Locate the cell with the specified text and output its (X, Y) center coordinate. 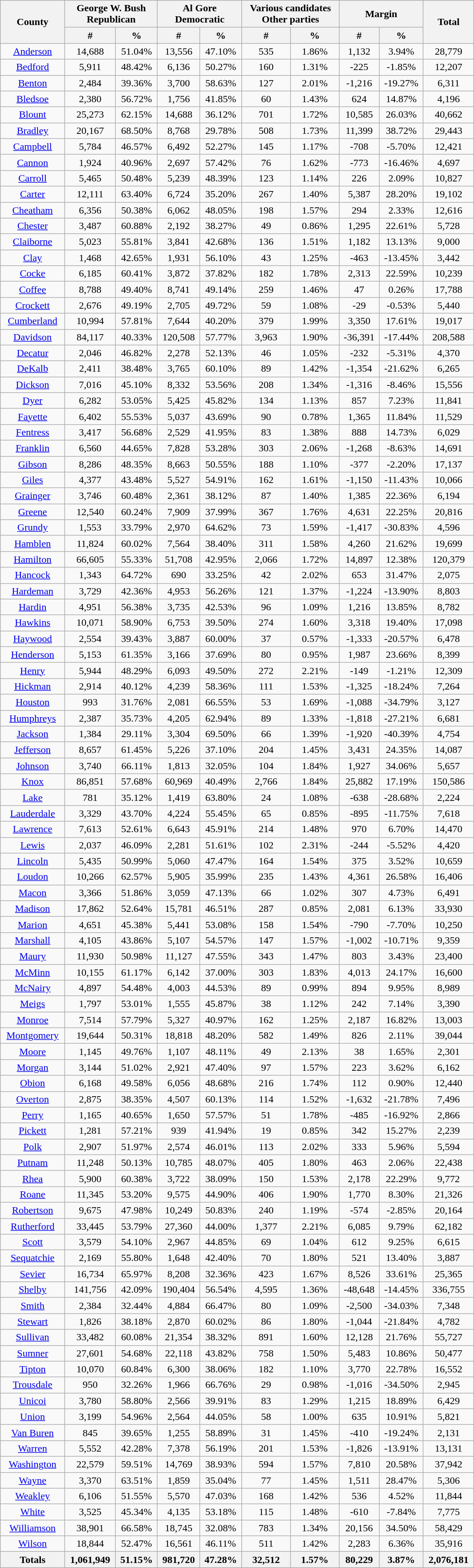
59.51% (137, 1464)
51.61% (221, 845)
51.97% (137, 1147)
1.31% (315, 67)
44.90% (221, 1194)
Giles (33, 480)
Total (449, 22)
4,196 (449, 99)
66.55% (221, 702)
58.36% (221, 686)
58.63% (221, 83)
3,487 (90, 226)
Haywood (33, 639)
115 (266, 1512)
-36,391 (359, 337)
38,901 (90, 1528)
24.17% (401, 972)
405 (266, 1163)
1,132 (359, 51)
781 (90, 798)
-27.21% (401, 718)
53.08% (221, 924)
48.11% (221, 1052)
0.90% (401, 1083)
50,477 (449, 1353)
14,470 (449, 829)
3,735 (178, 607)
51.86% (137, 893)
274 (266, 623)
53.56% (221, 385)
Macon (33, 893)
Williamson (33, 1528)
14,897 (359, 559)
333 (359, 1147)
12,421 (449, 146)
-610 (359, 1512)
1,419 (178, 798)
-16.92% (401, 1115)
60.00% (221, 639)
508 (266, 131)
Lawrence (33, 829)
7,644 (178, 321)
1.73% (315, 131)
141,756 (90, 1290)
Al GoreDemocratic (200, 14)
42.95% (221, 559)
56.26% (221, 591)
20,816 (449, 512)
758 (266, 1353)
Morgan (33, 1067)
-574 (359, 1210)
803 (359, 956)
6,282 (90, 400)
1,165 (90, 1115)
2,870 (178, 1321)
4.73% (401, 893)
Fayette (33, 416)
58,429 (449, 1528)
10,066 (449, 480)
6,724 (178, 194)
6,402 (90, 416)
6,429 (449, 1401)
3.94% (401, 51)
6,492 (178, 146)
-34.50% (401, 1385)
16.82% (401, 1020)
44.65% (137, 448)
Hardin (33, 607)
53 (266, 702)
6,478 (449, 639)
-377 (359, 464)
22,438 (449, 1163)
1.04% (315, 1242)
3,318 (359, 623)
32.36% (221, 1274)
8,657 (90, 750)
21.62% (401, 544)
19,699 (449, 544)
1.51% (315, 242)
45.34% (137, 1512)
33.25% (221, 575)
Bledsoe (33, 99)
22.25% (401, 512)
2,564 (178, 1417)
1,859 (178, 1480)
1,468 (90, 258)
6,491 (449, 893)
1.50% (315, 1353)
-11.43% (401, 480)
7.14% (401, 1004)
-7.84% (401, 1512)
-14.45% (401, 1290)
6,185 (90, 274)
8,788 (90, 289)
Hickman (33, 686)
-8.46% (401, 385)
3,350 (359, 321)
4,651 (90, 924)
58.89% (221, 1432)
54.57% (221, 940)
64.72% (137, 575)
38.35% (137, 1099)
10,994 (90, 321)
120,379 (449, 559)
367 (266, 512)
1.13% (315, 400)
3,199 (90, 1417)
1.59% (315, 528)
150 (266, 1178)
47.03% (221, 1496)
Maury (33, 956)
Sullivan (33, 1337)
5,911 (90, 67)
342 (359, 1131)
33,445 (90, 1226)
21.76% (401, 1337)
993 (90, 702)
-34.03% (401, 1306)
58.80% (137, 1401)
Van Buren (33, 1432)
Overton (33, 1099)
2,301 (449, 1052)
12,616 (449, 210)
Cheatham (33, 210)
1,966 (178, 1385)
32.08% (221, 1528)
204 (266, 750)
60.48% (137, 496)
-30.83% (401, 528)
26.58% (401, 877)
6,753 (178, 623)
2,380 (90, 99)
3,746 (90, 496)
4,377 (90, 480)
47.28% (221, 1560)
Lincoln (33, 861)
45.38% (137, 924)
40.97% (221, 1020)
511 (266, 1544)
60 (266, 99)
6,643 (178, 829)
5,905 (178, 877)
43.48% (137, 480)
2,574 (178, 1147)
55.53% (137, 416)
-1,818 (359, 718)
5,440 (449, 305)
5,594 (449, 1147)
97 (266, 1067)
10,250 (449, 924)
52.13% (221, 353)
1,756 (178, 99)
-773 (359, 162)
5,570 (178, 1496)
1,295 (359, 226)
2,411 (90, 369)
5,306 (449, 1480)
6,162 (449, 1067)
-1,417 (359, 528)
1.86% (315, 51)
Putnam (33, 1163)
5,060 (178, 861)
Hancock (33, 575)
4,135 (178, 1512)
259 (266, 289)
267 (266, 194)
33.61% (401, 1274)
0.26% (401, 289)
41.85% (221, 99)
Chester (33, 226)
39,044 (449, 1036)
-2.20% (401, 464)
32,512 (266, 1560)
2,875 (90, 1099)
3,059 (178, 893)
123 (266, 178)
-21.78% (401, 1099)
10,266 (90, 877)
2,239 (449, 1131)
47.10% (221, 51)
2,278 (178, 353)
14.73% (401, 432)
4,631 (359, 512)
-790 (359, 924)
Clay (33, 258)
4,239 (178, 686)
16,561 (178, 1544)
Lauderdale (33, 813)
24 (266, 798)
-1,044 (359, 1321)
32.44% (137, 1306)
Monroe (33, 1020)
535 (266, 51)
7,496 (449, 1099)
42.36% (137, 591)
Warren (33, 1448)
701 (266, 115)
17,137 (449, 464)
55.81% (137, 242)
Obion (33, 1083)
127 (266, 83)
2.13% (315, 1052)
56.54% (221, 1290)
87 (266, 496)
Houston (33, 702)
1,555 (178, 1004)
59 (266, 305)
19,017 (449, 321)
39.65% (137, 1432)
56.68% (137, 432)
7,909 (178, 512)
65 (266, 813)
-1,316 (359, 385)
Loudon (33, 877)
55.45% (221, 813)
3,431 (359, 750)
242 (359, 1004)
Cannon (33, 162)
16,600 (449, 972)
15.27% (401, 1131)
49.40% (137, 289)
63.40% (137, 194)
1.12% (315, 1004)
2,387 (90, 718)
18.89% (401, 1401)
2,967 (178, 1242)
35.12% (137, 798)
2,945 (449, 1385)
39.50% (221, 623)
6,029 (449, 432)
Carter (33, 194)
3,780 (90, 1401)
2,697 (178, 162)
28,779 (449, 51)
54.68% (137, 1353)
Franklin (33, 448)
4,013 (359, 972)
49.72% (221, 305)
2,384 (90, 1306)
-5.52% (401, 845)
120,508 (178, 337)
16,406 (449, 877)
Claiborne (33, 242)
Bedford (33, 67)
3.52% (401, 861)
6.36% (401, 1544)
57.81% (137, 321)
5,037 (178, 416)
48.07% (221, 1163)
10,239 (449, 274)
Totals (33, 1560)
22,118 (178, 1353)
McMinn (33, 972)
Shelby (33, 1290)
51.55% (137, 1496)
48.42% (137, 67)
111 (266, 686)
Bradley (33, 131)
13,131 (449, 1448)
12,540 (90, 512)
Wayne (33, 1480)
4,361 (359, 877)
7,613 (90, 829)
1,648 (178, 1258)
66.11% (137, 766)
11,345 (90, 1194)
Henry (33, 670)
-17.44% (401, 337)
58.90% (137, 623)
52.47% (137, 1544)
1.33% (315, 718)
10,827 (449, 178)
19,644 (90, 1036)
51.15% (137, 1560)
7,264 (449, 686)
3,390 (449, 1004)
1.17% (315, 146)
10,155 (90, 972)
198 (266, 210)
2,224 (449, 798)
56.10% (221, 258)
29.78% (221, 131)
6.13% (401, 909)
33,930 (449, 909)
50.27% (221, 67)
55,727 (449, 1337)
Sevier (33, 1274)
1.47% (315, 956)
-16.46% (401, 162)
8,526 (359, 1274)
11,529 (449, 416)
60.13% (221, 1099)
-463 (359, 258)
2,131 (449, 1432)
150,586 (449, 782)
121 (266, 591)
1,924 (90, 162)
50.99% (137, 861)
Tipton (33, 1369)
29 (266, 1385)
60.41% (137, 274)
5,153 (90, 654)
20,164 (449, 1210)
35.99% (221, 877)
5,465 (90, 178)
-1,002 (359, 940)
3,872 (178, 274)
4,595 (266, 1290)
2.01% (315, 83)
47.55% (221, 956)
2,566 (178, 1401)
1,061,949 (90, 1560)
13.40% (401, 1258)
1,255 (178, 1432)
34.50% (401, 1528)
4,105 (90, 940)
1.02% (315, 893)
Humphreys (33, 718)
3,304 (178, 734)
113 (266, 1147)
13.85% (401, 607)
70 (266, 1258)
Unicoi (33, 1401)
Scott (33, 1242)
41.94% (221, 1131)
1,215 (359, 1401)
2.09% (401, 178)
6,056 (178, 1083)
5,425 (178, 400)
Margin (381, 14)
1,343 (90, 575)
4,884 (178, 1306)
2,076,181 (449, 1560)
5,107 (178, 940)
Trousdale (33, 1385)
54.96% (137, 1417)
66.76% (221, 1385)
1,377 (266, 1226)
3.87% (401, 1560)
223 (359, 1067)
Hawkins (33, 623)
-34.79% (401, 702)
49.50% (221, 670)
2,037 (90, 845)
5,900 (90, 1178)
43.86% (137, 940)
235 (266, 877)
Moore (33, 1052)
11,844 (449, 1496)
47.47% (221, 861)
Fentress (33, 432)
8,741 (178, 289)
-13.45% (401, 258)
40.20% (221, 321)
4,897 (90, 988)
14.87% (401, 99)
4.52% (401, 1496)
64.62% (221, 528)
1.58% (315, 544)
1.39% (315, 734)
5,944 (90, 670)
4,224 (178, 813)
66.58% (137, 1528)
Roane (33, 1194)
-2,500 (359, 1306)
208 (266, 385)
47.40% (221, 1067)
Anderson (33, 51)
114 (266, 1099)
Sequatchie (33, 1258)
Madison (33, 909)
45.82% (221, 400)
Crockett (33, 305)
5,527 (178, 480)
12,207 (449, 67)
7,828 (178, 448)
240 (266, 1210)
9,359 (449, 940)
845 (90, 1432)
10,070 (90, 1369)
2.11% (401, 1036)
38.40% (221, 544)
3,765 (178, 369)
53.79% (137, 1226)
Davidson (33, 337)
7,016 (90, 385)
28.20% (401, 194)
15,556 (449, 385)
Blount (33, 115)
44.05% (221, 1417)
201 (266, 1448)
5,552 (90, 1448)
61.17% (137, 972)
24.35% (401, 750)
8,663 (178, 464)
2,066 (266, 559)
9.95% (401, 988)
463 (359, 1163)
4,003 (178, 988)
2,361 (178, 496)
3,700 (178, 83)
17,788 (449, 289)
8,803 (449, 591)
6,615 (449, 1242)
40.65% (137, 1115)
Decatur (33, 353)
6,106 (90, 1496)
62.94% (221, 718)
28.47% (401, 1480)
58 (266, 1417)
34.06% (401, 766)
66,605 (90, 559)
5,657 (449, 766)
594 (266, 1464)
1.83% (315, 972)
Benton (33, 83)
44.00% (221, 1226)
2,187 (359, 1020)
6,168 (90, 1083)
102 (266, 845)
3,127 (449, 702)
-485 (359, 1115)
2,283 (359, 1544)
690 (178, 575)
Carroll (33, 178)
19,102 (449, 194)
65.97% (137, 1274)
3.43% (401, 956)
4,754 (449, 734)
43.70% (137, 813)
46.09% (137, 845)
13,556 (178, 51)
-1,354 (359, 369)
10,785 (178, 1163)
56.38% (137, 607)
37.99% (221, 512)
42.28% (137, 1448)
Coffee (33, 289)
8,782 (449, 607)
46.51% (221, 909)
Stewart (33, 1321)
1,216 (359, 607)
Rutherford (33, 1226)
1,931 (178, 258)
-5.70% (401, 146)
6,194 (449, 496)
-244 (359, 845)
4,205 (178, 718)
14,691 (449, 448)
14,087 (449, 750)
1.65% (401, 1052)
2,169 (90, 1258)
17.19% (401, 782)
17,098 (449, 623)
20.58% (401, 1464)
1,384 (90, 734)
48.20% (221, 1036)
16,734 (90, 1274)
18,818 (178, 1036)
Henderson (33, 654)
1,365 (359, 416)
3,370 (90, 1480)
27,360 (178, 1226)
Dickson (33, 385)
1.05% (315, 353)
1.19% (315, 1210)
4,507 (178, 1099)
50.83% (221, 1210)
25,365 (449, 1274)
-28.68% (401, 798)
44.85% (221, 1242)
3.62% (401, 1067)
5,441 (178, 924)
164 (266, 861)
48.29% (137, 670)
536 (359, 1496)
57.57% (221, 1115)
2,676 (90, 305)
1.29% (315, 1401)
0.99% (315, 988)
10.91% (401, 1417)
62.15% (137, 115)
15,781 (178, 909)
1.00% (315, 1417)
-1,224 (359, 591)
52.61% (137, 829)
5,327 (178, 1020)
49.14% (221, 289)
35.04% (221, 1480)
11.84% (401, 416)
60.08% (137, 1337)
84,117 (90, 337)
54.91% (221, 480)
48.68% (221, 1083)
47.13% (221, 893)
2.33% (401, 210)
8,208 (178, 1274)
26.03% (401, 115)
27,601 (90, 1353)
6,356 (90, 210)
1,182 (359, 242)
2,046 (90, 353)
60.88% (137, 226)
-225 (359, 67)
857 (359, 400)
49.76% (137, 1052)
8.30% (401, 1194)
Gibson (33, 464)
32.26% (137, 1385)
Sumner (33, 1353)
2.31% (315, 845)
25,882 (359, 782)
96 (266, 607)
7,514 (90, 1020)
50.13% (137, 1163)
41.95% (221, 432)
2,907 (90, 1147)
0.78% (315, 416)
11,824 (90, 544)
14,769 (178, 1464)
George W. BushRepublican (111, 14)
22.36% (401, 496)
38.18% (137, 1321)
18,844 (90, 1544)
-1,333 (359, 639)
17,862 (90, 909)
2,766 (266, 782)
22,579 (90, 1464)
47 (359, 289)
33,482 (90, 1337)
51.04% (137, 51)
Johnson (33, 766)
County (33, 22)
Jefferson (33, 750)
-48,648 (359, 1290)
69 (266, 1242)
11,930 (90, 956)
1.37% (315, 591)
5,239 (178, 178)
-18.24% (401, 686)
894 (359, 988)
38.72% (401, 131)
57.42% (221, 162)
Marion (33, 924)
22.59% (401, 274)
10.86% (401, 1353)
38.32% (221, 1337)
22.61% (401, 226)
2,075 (449, 575)
21,354 (178, 1337)
37 (266, 639)
-11.75% (401, 813)
-0.53% (401, 305)
4,953 (178, 591)
2,921 (178, 1067)
Cocke (33, 274)
52.27% (221, 146)
38.93% (221, 1464)
190,404 (178, 1290)
Jackson (33, 734)
43.69% (221, 416)
47.98% (137, 1210)
4,420 (449, 845)
612 (359, 1242)
42 (266, 575)
45.87% (221, 1004)
1.99% (315, 321)
46.01% (221, 1147)
11,841 (449, 400)
1,553 (90, 528)
7,378 (178, 1448)
53.01% (137, 1004)
145 (266, 146)
Dyer (33, 400)
4,951 (90, 607)
-1,216 (359, 83)
-1,325 (359, 686)
8,399 (449, 654)
37.69% (221, 654)
16,552 (449, 1369)
20,156 (359, 1528)
208,588 (449, 337)
37.10% (221, 750)
Meigs (33, 1004)
40.96% (137, 162)
3,770 (359, 1369)
White (33, 1512)
46.82% (137, 353)
1.74% (315, 1083)
9.79% (401, 1226)
-1.21% (401, 670)
1,826 (90, 1321)
2,313 (359, 274)
379 (266, 321)
12,128 (359, 1337)
2,970 (178, 528)
Pickett (33, 1131)
Marshall (33, 940)
826 (359, 1036)
9,675 (90, 1210)
-232 (359, 353)
1,107 (178, 1052)
-7.70% (401, 924)
343 (266, 956)
6,136 (178, 67)
-19.27% (401, 83)
6,265 (449, 369)
-21.62% (401, 369)
48.35% (137, 464)
49.19% (137, 305)
1.38% (315, 432)
Hamilton (33, 559)
49.58% (137, 1083)
-5.31% (401, 353)
9.25% (401, 1242)
939 (178, 1131)
7,348 (449, 1306)
Washington (33, 1464)
42.65% (137, 258)
60.84% (137, 1369)
61.35% (137, 654)
Knox (33, 782)
1.52% (315, 1099)
46 (266, 353)
4,260 (359, 544)
7,775 (449, 1512)
36.12% (221, 115)
12,309 (449, 670)
6,093 (178, 670)
1,145 (90, 1052)
Lake (33, 798)
Wilson (33, 1544)
29.11% (137, 734)
6,560 (90, 448)
1,770 (359, 1194)
8,989 (449, 988)
1.36% (315, 1290)
5,784 (90, 146)
-20.57% (401, 639)
76 (266, 162)
56.19% (221, 1448)
Weakley (33, 1496)
37.00% (221, 972)
35,916 (449, 1544)
-708 (359, 146)
-19.24% (401, 1432)
80,229 (359, 1560)
38.48% (137, 369)
7,618 (449, 813)
53.28% (221, 448)
0.86% (315, 226)
2,281 (178, 845)
2,554 (90, 639)
294 (359, 210)
5,483 (359, 1353)
6,085 (359, 1226)
McNairy (33, 988)
43 (266, 258)
5,821 (449, 1417)
783 (266, 1528)
1,650 (178, 1115)
3,579 (90, 1242)
53.18% (221, 1512)
43.82% (221, 1353)
226 (359, 178)
5.96% (401, 1147)
60.24% (137, 512)
188 (266, 464)
48.05% (221, 210)
-895 (359, 813)
42.09% (137, 1290)
45.91% (221, 829)
1.76% (315, 512)
57.68% (137, 782)
950 (90, 1385)
10,071 (90, 623)
521 (359, 1258)
2,866 (449, 1115)
19.40% (401, 623)
Lewis (33, 845)
40,662 (449, 115)
3,144 (90, 1067)
1.67% (315, 1274)
39.36% (137, 83)
63.80% (221, 798)
-29 (359, 305)
7,564 (178, 544)
4,697 (449, 162)
13,003 (449, 1020)
1.69% (315, 702)
11,399 (359, 131)
-638 (359, 798)
136 (266, 242)
-13.91% (401, 1448)
18,745 (178, 1528)
-8.63% (401, 448)
147 (266, 940)
50.55% (221, 464)
-40.39% (401, 734)
55.33% (137, 559)
Various candidatesOther parties (290, 14)
3,841 (178, 242)
1,927 (359, 766)
1.61% (315, 480)
216 (266, 1083)
63.51% (137, 1480)
0.57% (315, 639)
62.57% (137, 877)
31.47% (401, 575)
54.10% (137, 1242)
Grainger (33, 496)
50.98% (137, 956)
77 (266, 1480)
Greene (33, 512)
Polk (33, 1147)
17.61% (401, 321)
6,142 (178, 972)
35.20% (221, 194)
4,782 (449, 1321)
51.02% (137, 1067)
22.78% (401, 1369)
48.39% (221, 178)
3,729 (90, 591)
10,659 (449, 861)
-1,920 (359, 734)
40.33% (137, 337)
9,772 (449, 1178)
311 (266, 544)
31.76% (137, 702)
-1.85% (401, 67)
11,127 (178, 956)
158 (266, 924)
57.77% (221, 337)
2,484 (90, 83)
7.23% (401, 400)
375 (359, 861)
Montgomery (33, 1036)
51 (266, 1115)
1,385 (359, 496)
3,442 (449, 258)
66.47% (221, 1306)
61.45% (137, 750)
336,755 (449, 1290)
50.48% (137, 178)
134 (266, 400)
38.12% (221, 496)
1,511 (359, 1480)
1,813 (178, 766)
2,192 (178, 226)
-149 (359, 670)
45.10% (137, 385)
37,942 (449, 1464)
970 (359, 829)
168 (266, 1496)
10,249 (178, 1210)
53.05% (137, 400)
5,023 (90, 242)
6,300 (178, 1369)
31 (266, 1432)
272 (266, 670)
-1,016 (359, 1385)
5,435 (90, 861)
6,311 (449, 83)
6.70% (401, 829)
53.20% (137, 1194)
55.80% (137, 1258)
57.79% (137, 1020)
Hamblen (33, 544)
9,000 (449, 242)
624 (359, 99)
52.64% (137, 909)
38.06% (221, 1369)
69.50% (221, 734)
68.50% (137, 131)
307 (359, 893)
3,525 (90, 1512)
29,443 (449, 131)
8,332 (178, 385)
22.29% (401, 1178)
8,768 (178, 131)
56.72% (137, 99)
12,111 (90, 194)
0.98% (315, 1385)
40.49% (221, 782)
-2.85% (401, 1210)
-1,268 (359, 448)
2,705 (178, 305)
891 (266, 1337)
Union (33, 1417)
23.66% (401, 654)
214 (266, 829)
12.38% (401, 559)
-10.71% (401, 940)
582 (266, 1036)
5,728 (449, 226)
2,178 (359, 1178)
8,286 (90, 464)
23,400 (449, 956)
-13.90% (401, 591)
38.27% (221, 226)
9,575 (178, 1194)
Robertson (33, 1210)
3,366 (90, 893)
73 (266, 528)
981,720 (178, 1560)
35.73% (137, 718)
6,681 (449, 718)
3,963 (266, 337)
40.12% (137, 686)
888 (359, 432)
635 (359, 1417)
39.43% (137, 639)
3,417 (90, 432)
60.38% (137, 1178)
51,708 (178, 559)
42.68% (221, 242)
1.49% (315, 1036)
10,585 (359, 115)
2,529 (178, 432)
1.62% (315, 162)
62,182 (449, 1226)
32.05% (221, 766)
104 (266, 766)
423 (266, 1274)
3,329 (90, 813)
-410 (359, 1432)
90 (266, 416)
6,062 (178, 210)
2,914 (90, 686)
33.79% (137, 528)
3,166 (178, 654)
-1,632 (359, 1099)
11,248 (90, 1163)
50.38% (137, 210)
3,740 (90, 766)
44.53% (221, 988)
50.31% (137, 1036)
1.14% (315, 178)
60.10% (221, 369)
21,326 (449, 1194)
-1,826 (359, 1448)
1,797 (90, 1004)
112 (359, 1083)
1,987 (359, 654)
12,440 (449, 1083)
13.13% (401, 242)
-1,150 (359, 480)
46.11% (221, 1544)
Grundy (33, 528)
5,226 (178, 750)
-21.84% (401, 1321)
5,387 (359, 194)
42.40% (221, 1258)
54.48% (137, 988)
DeKalb (33, 369)
25,273 (90, 115)
4,370 (449, 353)
Campbell (33, 146)
287 (266, 909)
39.91% (221, 1401)
406 (266, 1194)
38.09% (221, 1178)
42.53% (221, 607)
Cumberland (33, 321)
37.82% (221, 274)
-1,088 (359, 702)
1.46% (315, 289)
19 (266, 1131)
653 (359, 575)
20,167 (90, 131)
1,281 (90, 1131)
0.95% (315, 654)
3,722 (178, 1178)
7,810 (359, 1464)
Smith (33, 1306)
Rhea (33, 1178)
46.57% (137, 146)
57.21% (137, 1131)
86 (266, 1321)
Hardeman (33, 591)
4,596 (449, 528)
86,851 (90, 782)
Perry (33, 1115)
60,969 (178, 782)
160 (266, 67)
